Scan for the cell matching the given text and deliver its (x, y) coordinate at center. 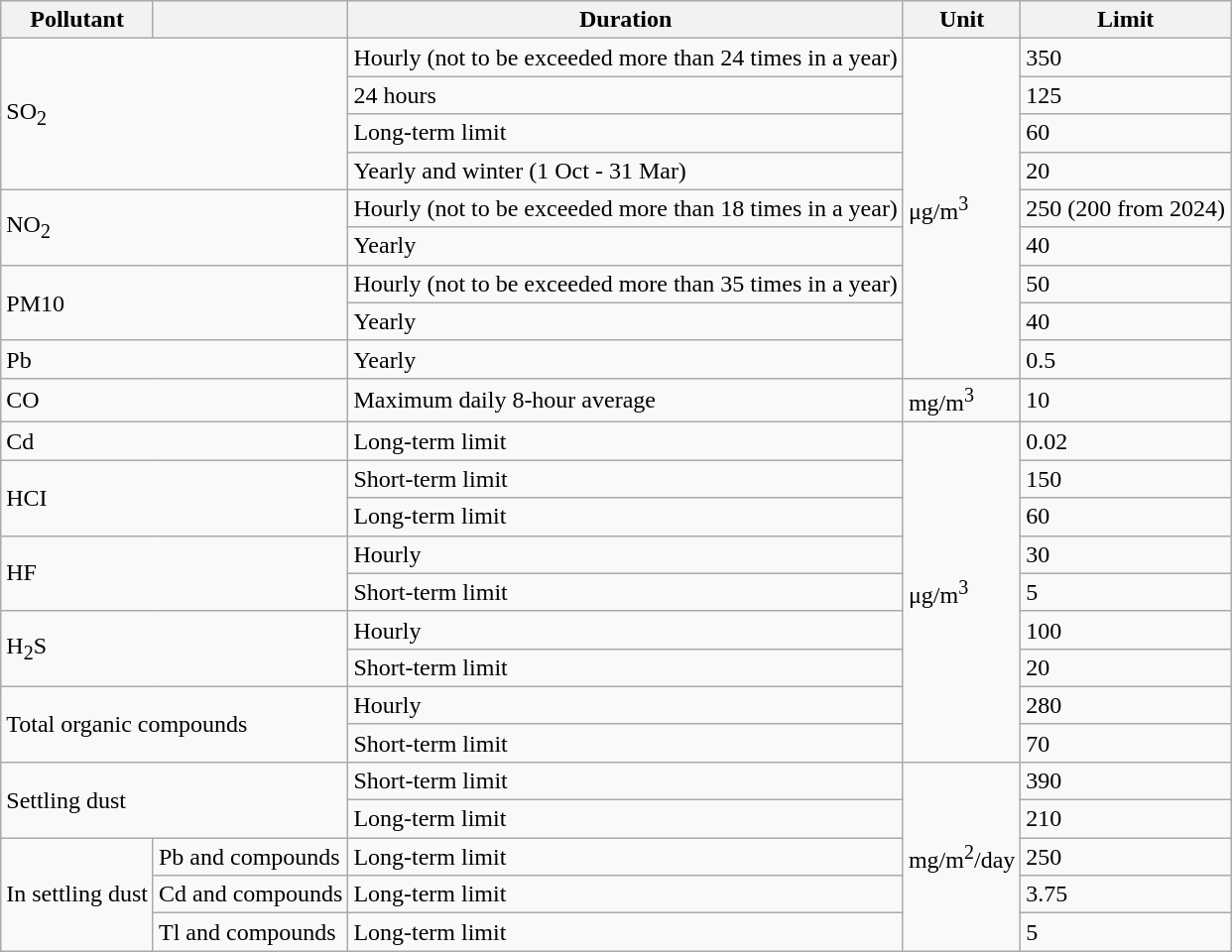
70 (1126, 743)
mg/m3 (961, 401)
390 (1126, 780)
24 hours (626, 95)
Duration (626, 20)
Pb and compounds (250, 857)
Settling dust (175, 799)
30 (1126, 554)
Unit (961, 20)
Cd and compounds (250, 894)
150 (1126, 479)
Hourly (not to be exceeded more than 18 times in a year) (626, 208)
NO2 (175, 227)
In settling dust (77, 894)
mg/m2/day (961, 856)
125 (1126, 95)
50 (1126, 284)
Tl and compounds (250, 932)
Total organic compounds (175, 724)
350 (1126, 58)
Pollutant (77, 20)
10 (1126, 401)
280 (1126, 705)
100 (1126, 630)
0.02 (1126, 441)
250 (1126, 857)
Limit (1126, 20)
HCI (175, 498)
Yearly and winter (1 Oct - 31 Mar) (626, 171)
Cd (175, 441)
210 (1126, 819)
Hourly (not to be exceeded more than 24 times in a year) (626, 58)
0.5 (1126, 359)
CO (175, 401)
HF (175, 573)
Hourly (not to be exceeded more than 35 times in a year) (626, 284)
SO2 (175, 114)
3.75 (1126, 894)
250 (200 from 2024) (1126, 208)
H2S (175, 649)
Pb (175, 359)
PM10 (175, 302)
Maximum daily 8-hour average (626, 401)
